For the text-containing cell, return its midpoint in [x, y] coordinate format. 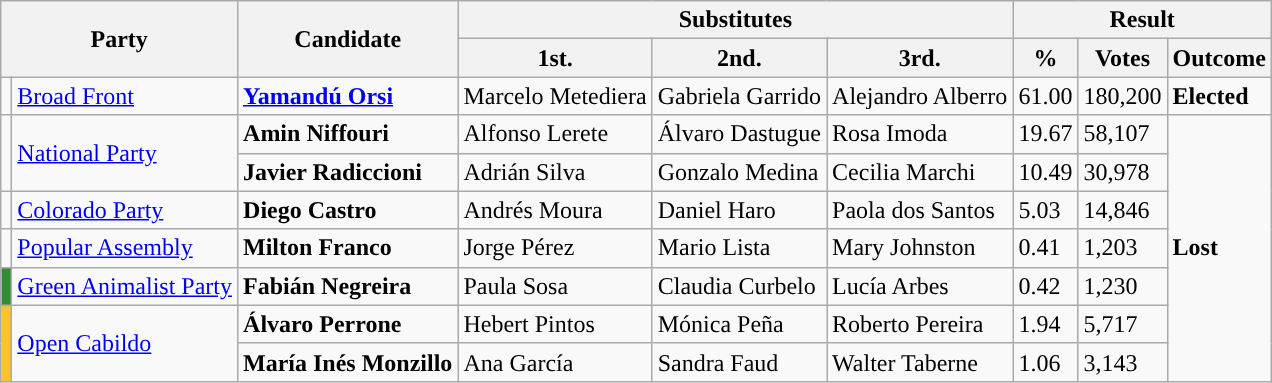
% [1046, 58]
Substitutes [736, 20]
Broad Front [125, 96]
Mónica Peña [739, 324]
Javier Radiccioni [348, 172]
Roberto Pereira [920, 324]
0.42 [1046, 286]
180,200 [1122, 96]
Walter Taberne [920, 362]
Alejandro Alberro [920, 96]
5.03 [1046, 210]
Candidate [348, 39]
Daniel Haro [739, 210]
Adrián Silva [555, 172]
Open Cabildo [125, 343]
Outcome [1219, 58]
Sandra Faud [739, 362]
Diego Castro [348, 210]
Milton Franco [348, 248]
61.00 [1046, 96]
Paula Sosa [555, 286]
Elected [1219, 96]
Claudia Curbelo [739, 286]
Yamandú Orsi [348, 96]
Jorge Pérez [555, 248]
30,978 [1122, 172]
Green Animalist Party [125, 286]
Andrés Moura [555, 210]
1,230 [1122, 286]
3rd. [920, 58]
14,846 [1122, 210]
3,143 [1122, 362]
2nd. [739, 58]
María Inés Monzillo [348, 362]
Votes [1122, 58]
1.94 [1046, 324]
Rosa Imoda [920, 134]
1,203 [1122, 248]
0.41 [1046, 248]
Party [120, 39]
Colorado Party [125, 210]
1.06 [1046, 362]
1st. [555, 58]
Lost [1219, 248]
Hebert Pintos [555, 324]
Ana García [555, 362]
Result [1142, 20]
Álvaro Dastugue [739, 134]
Mario Lista [739, 248]
National Party [125, 153]
Lucía Arbes [920, 286]
Amin Niffouri [348, 134]
Álvaro Perrone [348, 324]
Mary Johnston [920, 248]
Paola dos Santos [920, 210]
19.67 [1046, 134]
Cecilia Marchi [920, 172]
Fabián Negreira [348, 286]
Gabriela Garrido [739, 96]
Alfonso Lerete [555, 134]
Marcelo Metediera [555, 96]
5,717 [1122, 324]
10.49 [1046, 172]
Gonzalo Medina [739, 172]
Popular Assembly [125, 248]
58,107 [1122, 134]
